Extract the (X, Y) coordinate from the center of the cell holding the provided text.  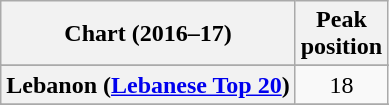
Peakposition (341, 34)
Chart (2016–17) (148, 34)
Lebanon (Lebanese Top 20) (148, 85)
18 (341, 85)
